From the cell containing the given text, extract its center point as [x, y] coordinate. 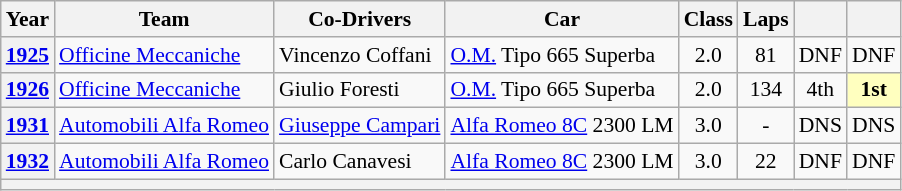
Co-Drivers [360, 19]
Laps [766, 19]
22 [766, 162]
- [766, 126]
134 [766, 90]
1932 [28, 162]
Giuseppe Campari [360, 126]
Carlo Canavesi [360, 162]
Class [708, 19]
Giulio Foresti [360, 90]
Car [562, 19]
4th [820, 90]
81 [766, 55]
1st [874, 90]
1926 [28, 90]
1931 [28, 126]
Vincenzo Coffani [360, 55]
1925 [28, 55]
Team [164, 19]
Year [28, 19]
